Extract the [x, y] coordinate from the center of the cell holding the provided text.  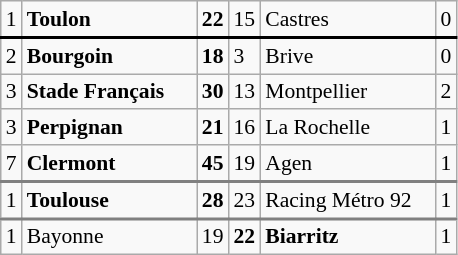
Toulouse [110, 200]
Agen [348, 163]
Montpellier [348, 92]
Biarritz [348, 237]
21 [213, 128]
13 [245, 92]
28 [213, 200]
Perpignan [110, 128]
Bayonne [110, 237]
30 [213, 92]
23 [245, 200]
16 [245, 128]
Toulon [110, 19]
7 [12, 163]
Bourgoin [110, 56]
Stade Français [110, 92]
45 [213, 163]
Racing Métro 92 [348, 200]
La Rochelle [348, 128]
18 [213, 56]
Castres [348, 19]
Clermont [110, 163]
Brive [348, 56]
15 [245, 19]
